Capture the cell that displays the provided text and extract its (X, Y) central coordinate. 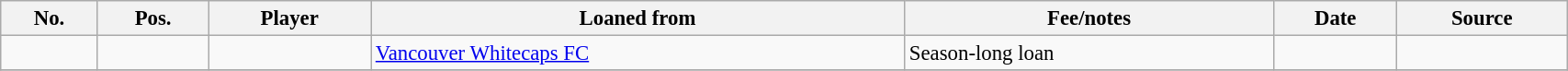
Player (290, 18)
Loaned from (637, 18)
Fee/notes (1089, 18)
Date (1336, 18)
Season-long loan (1089, 53)
No. (50, 18)
Vancouver Whitecaps FC (637, 53)
Source (1483, 18)
Pos. (152, 18)
